From the cell containing the given text, extract its center point as [x, y] coordinate. 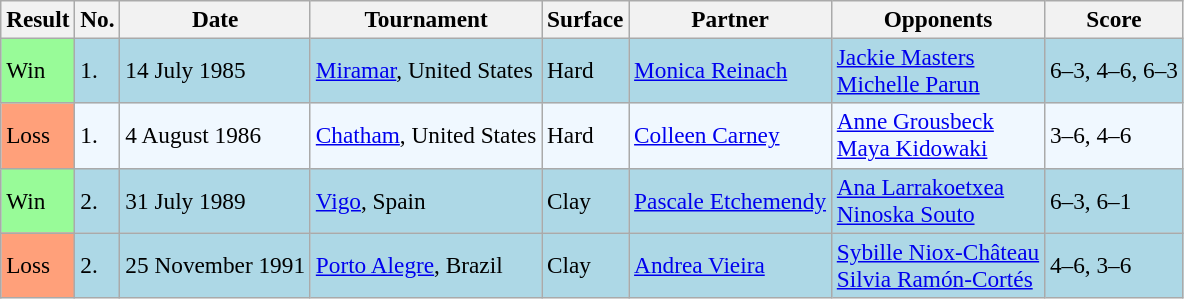
Result [38, 19]
Monica Reinach [730, 70]
25 November 1991 [215, 264]
Ana Larrakoetxea Ninoska Souto [938, 200]
31 July 1989 [215, 200]
4 August 1986 [215, 136]
Tournament [426, 19]
Chatham, United States [426, 136]
14 July 1985 [215, 70]
Sybille Niox-Château Silvia Ramón-Cortés [938, 264]
Jackie Masters Michelle Parun [938, 70]
No. [98, 19]
Anne Grousbeck Maya Kidowaki [938, 136]
Vigo, Spain [426, 200]
Partner [730, 19]
Pascale Etchemendy [730, 200]
Porto Alegre, Brazil [426, 264]
Surface [586, 19]
6–3, 6–1 [1114, 200]
Opponents [938, 19]
6–3, 4–6, 6–3 [1114, 70]
3–6, 4–6 [1114, 136]
4–6, 3–6 [1114, 264]
Score [1114, 19]
Miramar, United States [426, 70]
Date [215, 19]
Colleen Carney [730, 136]
Andrea Vieira [730, 264]
